Capture the cell that displays the provided text and extract its (x, y) central coordinate. 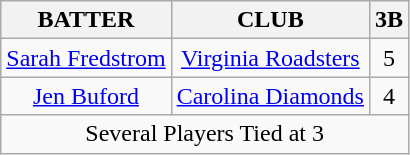
BATTER (86, 20)
Carolina Diamonds (270, 96)
4 (388, 96)
Jen Buford (86, 96)
CLUB (270, 20)
Sarah Fredstrom (86, 58)
Several Players Tied at 3 (205, 134)
Virginia Roadsters (270, 58)
3B (388, 20)
5 (388, 58)
